Output the [X, Y] coordinate of the center of the cell containing the given text.  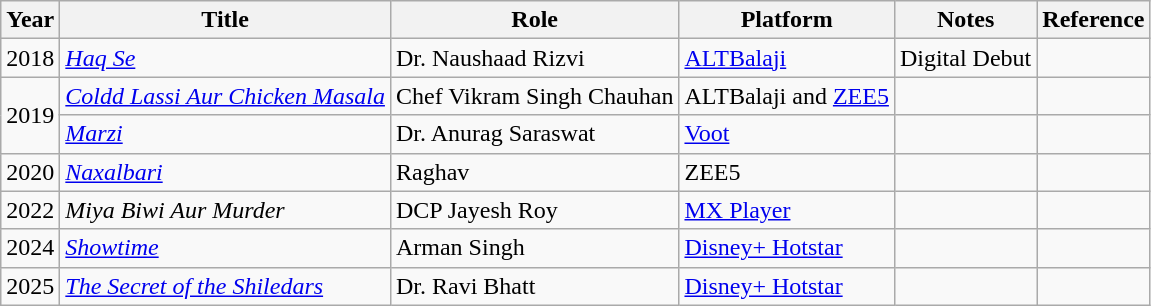
Year [30, 20]
Notes [965, 20]
2025 [30, 286]
Voot [786, 134]
Dr. Naushaad Rizvi [534, 58]
2019 [30, 115]
Digital Debut [965, 58]
Naxalbari [226, 172]
2020 [30, 172]
DCP Jayesh Roy [534, 210]
Chef Vikram Singh Chauhan [534, 96]
Showtime [226, 248]
2024 [30, 248]
Role [534, 20]
Miya Biwi Aur Murder [226, 210]
2018 [30, 58]
Title [226, 20]
Platform [786, 20]
ZEE5 [786, 172]
Dr. Ravi Bhatt [534, 286]
ALTBalaji [786, 58]
The Secret of the Shiledars [226, 286]
2022 [30, 210]
Haq Se [226, 58]
Raghav [534, 172]
ALTBalaji and ZEE5 [786, 96]
MX Player [786, 210]
Dr. Anurag Saraswat [534, 134]
Arman Singh [534, 248]
Marzi [226, 134]
Coldd Lassi Aur Chicken Masala [226, 96]
Reference [1094, 20]
